Search for the cell housing the specified text and yield its (x, y) center coordinate. 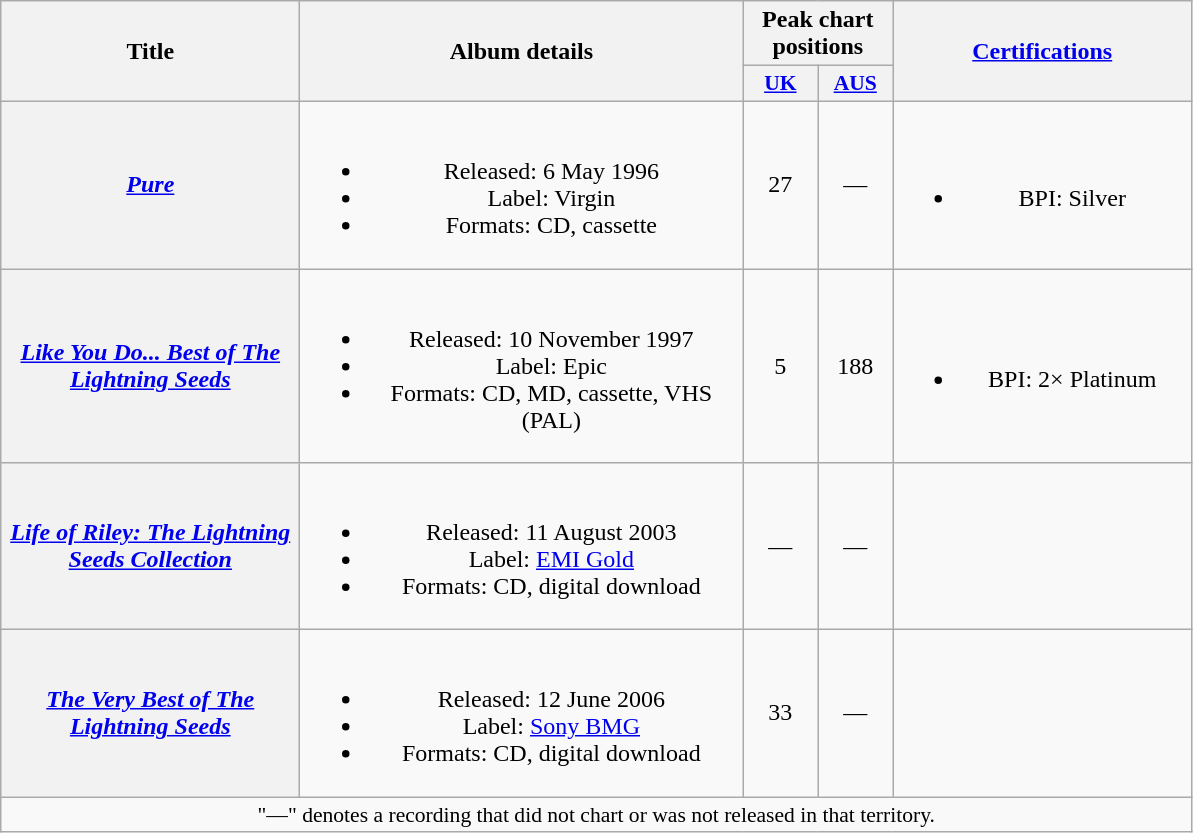
Released: 12 June 2006Label: Sony BMGFormats: CD, digital download (522, 714)
BPI: 2× Platinum (1042, 365)
Certifications (1042, 52)
27 (780, 184)
Released: 11 August 2003Label: EMI GoldFormats: CD, digital download (522, 546)
33 (780, 714)
Like You Do... Best of The Lightning Seeds (150, 365)
Released: 10 November 1997Label: EpicFormats: CD, MD, cassette, VHS (PAL) (522, 365)
Peak chart positions (818, 34)
"—" denotes a recording that did not chart or was not released in that territory. (596, 815)
Title (150, 52)
Album details (522, 52)
BPI: Silver (1042, 184)
Life of Riley: The Lightning Seeds Collection (150, 546)
AUS (856, 84)
188 (856, 365)
5 (780, 365)
UK (780, 84)
Pure (150, 184)
Released: 6 May 1996Label: VirginFormats: CD, cassette (522, 184)
The Very Best of The Lightning Seeds (150, 714)
